Search for the cell housing the specified text and yield its (x, y) center coordinate. 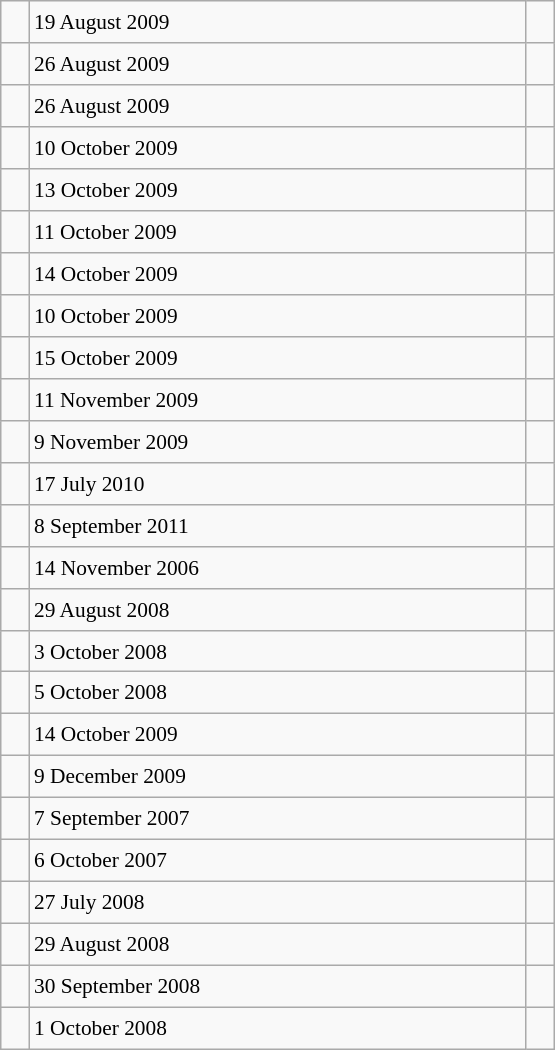
9 December 2009 (278, 777)
15 October 2009 (278, 358)
19 August 2009 (278, 22)
3 October 2008 (278, 651)
17 July 2010 (278, 483)
9 November 2009 (278, 441)
14 November 2006 (278, 567)
13 October 2009 (278, 190)
5 October 2008 (278, 693)
8 September 2011 (278, 525)
27 July 2008 (278, 903)
30 September 2008 (278, 986)
7 September 2007 (278, 819)
11 November 2009 (278, 399)
11 October 2009 (278, 232)
1 October 2008 (278, 1028)
6 October 2007 (278, 861)
